Output the [x, y] coordinate of the center of the cell containing the given text.  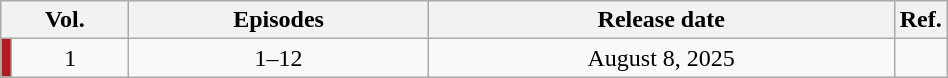
1–12 [278, 58]
August 8, 2025 [661, 58]
1 [70, 58]
Release date [661, 20]
Episodes [278, 20]
Vol. [65, 20]
Ref. [920, 20]
